Identify which cell holds the provided text, then report its (x, y) central coordinate. 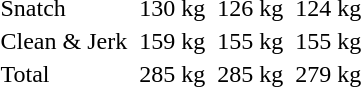
155 kg (250, 41)
159 kg (172, 41)
